For the text-containing cell, return its midpoint in [x, y] coordinate format. 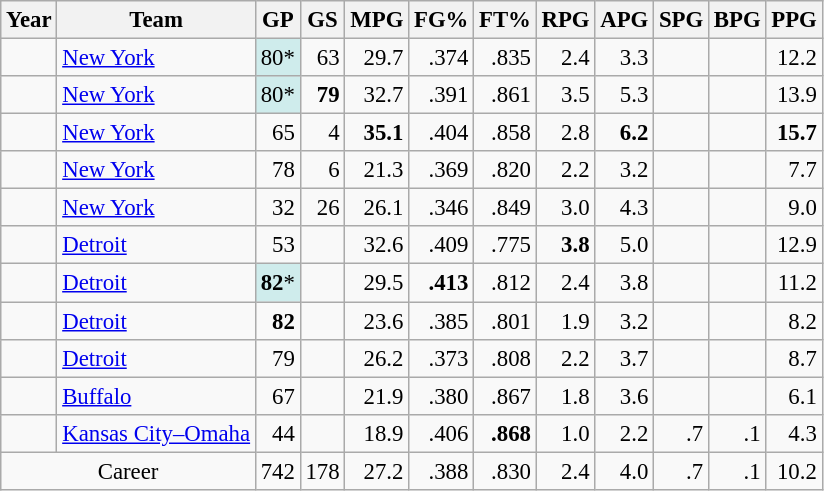
44 [278, 433]
1.8 [566, 396]
67 [278, 396]
18.9 [377, 433]
Career [128, 471]
SPG [682, 20]
78 [278, 170]
.373 [442, 358]
63 [322, 58]
3.0 [566, 208]
.849 [506, 208]
4 [322, 133]
3.5 [566, 95]
82* [278, 283]
35.1 [377, 133]
26.1 [377, 208]
12.9 [794, 245]
GS [322, 20]
.835 [506, 58]
13.9 [794, 95]
.406 [442, 433]
.867 [506, 396]
65 [278, 133]
26.2 [377, 358]
GP [278, 20]
11.2 [794, 283]
FG% [442, 20]
3.7 [624, 358]
6.1 [794, 396]
.861 [506, 95]
53 [278, 245]
.413 [442, 283]
APG [624, 20]
32 [278, 208]
6.2 [624, 133]
26 [322, 208]
82 [278, 321]
FT% [506, 20]
.380 [442, 396]
32.6 [377, 245]
12.2 [794, 58]
21.3 [377, 170]
3.6 [624, 396]
.830 [506, 471]
29.7 [377, 58]
Buffalo [156, 396]
2.8 [566, 133]
23.6 [377, 321]
15.7 [794, 133]
.812 [506, 283]
8.2 [794, 321]
3.3 [624, 58]
.775 [506, 245]
BPG [736, 20]
9.0 [794, 208]
27.2 [377, 471]
4.0 [624, 471]
5.0 [624, 245]
.385 [442, 321]
.820 [506, 170]
1.9 [566, 321]
PPG [794, 20]
7.7 [794, 170]
.404 [442, 133]
32.7 [377, 95]
.409 [442, 245]
.346 [442, 208]
.374 [442, 58]
1.0 [566, 433]
5.3 [624, 95]
10.2 [794, 471]
8.7 [794, 358]
.369 [442, 170]
.391 [442, 95]
178 [322, 471]
.868 [506, 433]
29.5 [377, 283]
6 [322, 170]
Team [156, 20]
RPG [566, 20]
Kansas City–Omaha [156, 433]
.801 [506, 321]
.808 [506, 358]
MPG [377, 20]
.858 [506, 133]
Year [29, 20]
742 [278, 471]
.388 [442, 471]
21.9 [377, 396]
